Find where the given text appears and provide that cell's center as [x, y] coordinate. 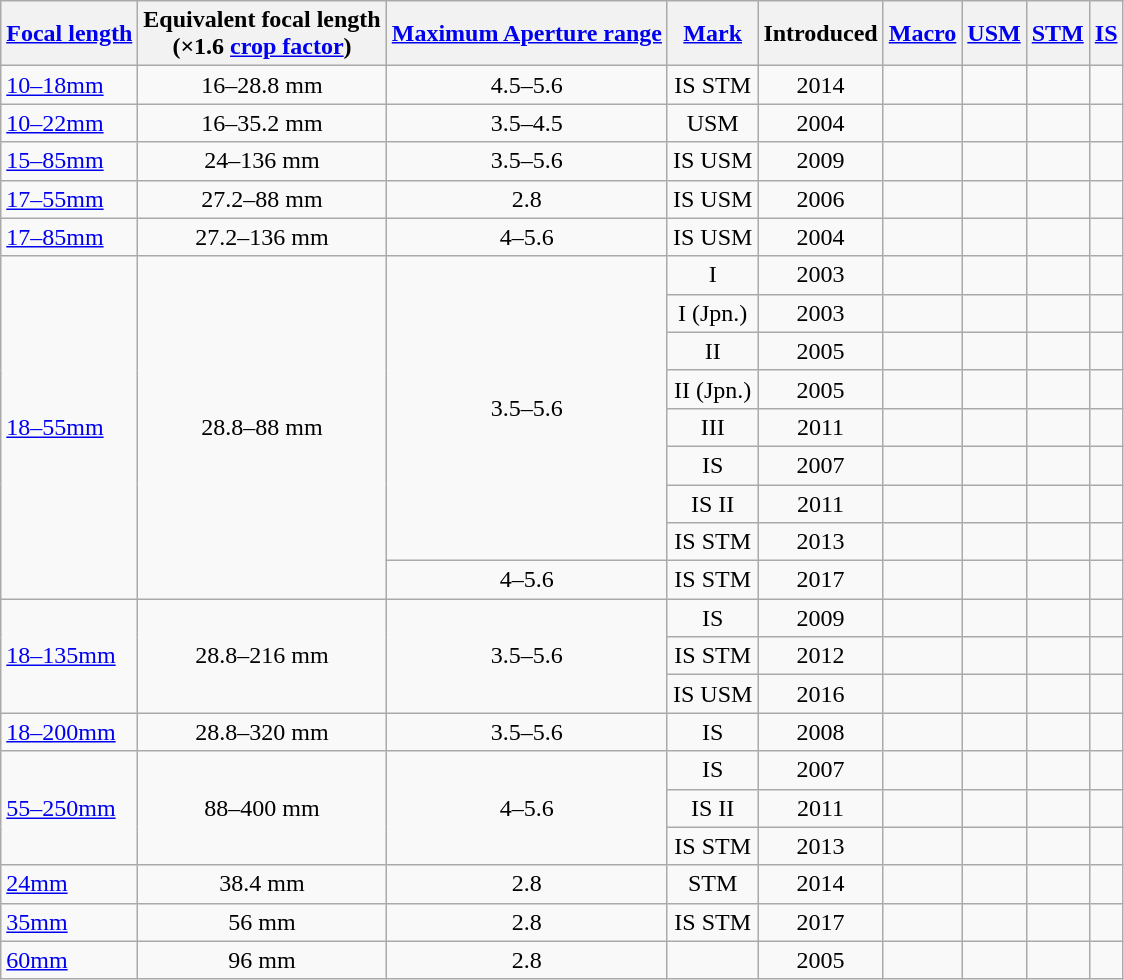
2016 [820, 694]
24–136 mm [262, 161]
27.2–136 mm [262, 237]
55–250mm [70, 808]
Macro [922, 34]
10–18mm [70, 85]
18–200mm [70, 732]
10–22mm [70, 123]
16–28.8 mm [262, 85]
60mm [70, 960]
II [712, 351]
56 mm [262, 922]
38.4 mm [262, 884]
28.8–216 mm [262, 656]
Equivalent focal length(×1.6 crop factor) [262, 34]
88–400 mm [262, 808]
2012 [820, 656]
18–55mm [70, 428]
27.2–88 mm [262, 199]
Mark [712, 34]
3.5–4.5 [526, 123]
II (Jpn.) [712, 389]
Introduced [820, 34]
2006 [820, 199]
I [712, 275]
III [712, 427]
I (Jpn.) [712, 313]
4.5–5.6 [526, 85]
18–135mm [70, 656]
16–35.2 mm [262, 123]
17–55mm [70, 199]
28.8–320 mm [262, 732]
15–85mm [70, 161]
35mm [70, 922]
2008 [820, 732]
28.8–88 mm [262, 428]
Maximum Aperture range [526, 34]
96 mm [262, 960]
17–85mm [70, 237]
Focal length [70, 34]
24mm [70, 884]
